Identify which cell holds the provided text, then report its [X, Y] central coordinate. 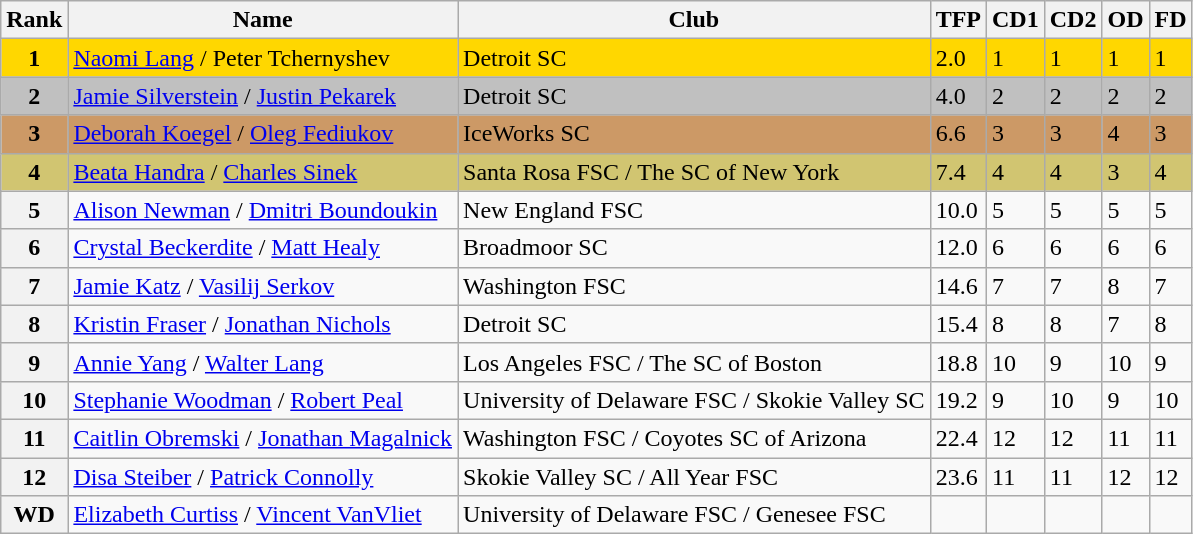
Caitlin Obremski / Jonathan Magalnick [263, 438]
12.0 [958, 248]
Skokie Valley SC / All Year FSC [694, 477]
FD [1170, 20]
Broadmoor SC [694, 248]
Washington FSC / Coyotes SC of Arizona [694, 438]
18.8 [958, 362]
Alison Newman / Dmitri Boundoukin [263, 210]
Rank [34, 20]
Disa Steiber / Patrick Connolly [263, 477]
Annie Yang / Walter Lang [263, 362]
4.0 [958, 96]
Washington FSC [694, 286]
Crystal Beckerdite / Matt Healy [263, 248]
CD2 [1073, 20]
14.6 [958, 286]
15.4 [958, 324]
Jamie Silverstein / Justin Pekarek [263, 96]
Los Angeles FSC / The SC of Boston [694, 362]
University of Delaware FSC / Skokie Valley SC [694, 400]
New England FSC [694, 210]
Beata Handra / Charles Sinek [263, 172]
Naomi Lang / Peter Tchernyshev [263, 58]
WD [34, 515]
TFP [958, 20]
Deborah Koegel / Oleg Fediukov [263, 134]
OD [1126, 20]
Kristin Fraser / Jonathan Nichols [263, 324]
Club [694, 20]
7.4 [958, 172]
Stephanie Woodman / Robert Peal [263, 400]
University of Delaware FSC / Genesee FSC [694, 515]
Name [263, 20]
22.4 [958, 438]
IceWorks SC [694, 134]
Elizabeth Curtiss / Vincent VanVliet [263, 515]
23.6 [958, 477]
Santa Rosa FSC / The SC of New York [694, 172]
19.2 [958, 400]
Jamie Katz / Vasilij Serkov [263, 286]
CD1 [1016, 20]
10.0 [958, 210]
6.6 [958, 134]
2.0 [958, 58]
